Locate the cell with the specified text and output its (x, y) center coordinate. 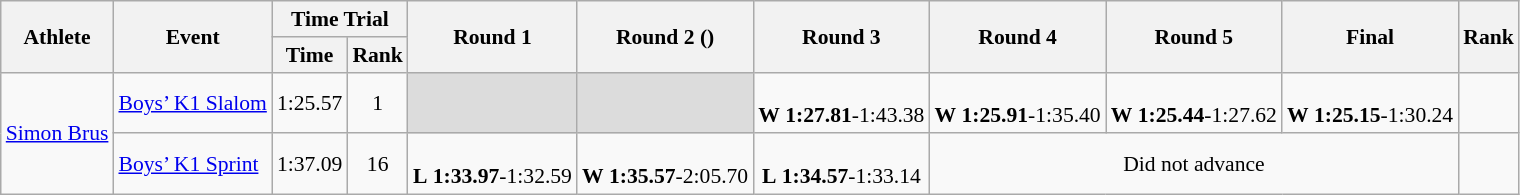
Athlete (58, 36)
Did not advance (1194, 164)
W 1:27.81-1:43.38 (841, 102)
1 (378, 102)
Final (1370, 36)
Time Trial (340, 19)
L 1:33.97-1:32.59 (492, 164)
L 1:34.57-1:33.14 (841, 164)
Event (192, 36)
1:25.57 (310, 102)
Boys’ K1 Slalom (192, 102)
W 1:25.15-1:30.24 (1370, 102)
Round 5 (1194, 36)
W 1:25.91-1:35.40 (1017, 102)
1:37.09 (310, 164)
Simon Brus (58, 133)
Boys’ K1 Sprint (192, 164)
Time (310, 55)
Round 3 (841, 36)
Round 1 (492, 36)
W 1:25.44-1:27.62 (1194, 102)
Round 4 (1017, 36)
W 1:35.57-2:05.70 (665, 164)
16 (378, 164)
Round 2 () (665, 36)
